From the cell containing the given text, extract its center point as (X, Y) coordinate. 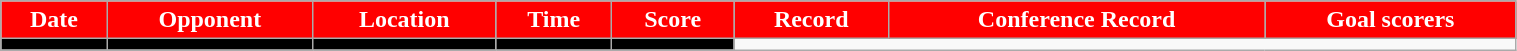
Location (404, 20)
Date (54, 20)
Record (812, 20)
Score (672, 20)
Conference Record (1077, 20)
Goal scorers (1390, 20)
Time (554, 20)
Opponent (210, 20)
